Pinpoint the cell where the given text exists, returning its (x, y) midpoint coordinate. 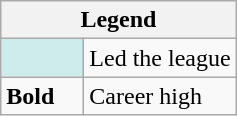
Career high (160, 96)
Led the league (160, 58)
Legend (118, 20)
Bold (42, 96)
